Return (x, y) of the center of cell containing provided text 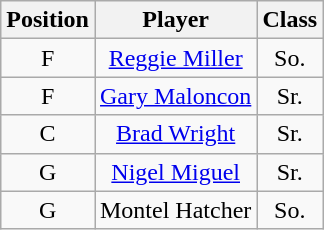
Reggie Miller (175, 58)
Gary Maloncon (175, 96)
Montel Hatcher (175, 210)
Player (175, 20)
Position (48, 20)
Brad Wright (175, 134)
C (48, 134)
Class (290, 20)
Nigel Miguel (175, 172)
